Extract the (x, y) coordinate from the center of the cell holding the provided text.  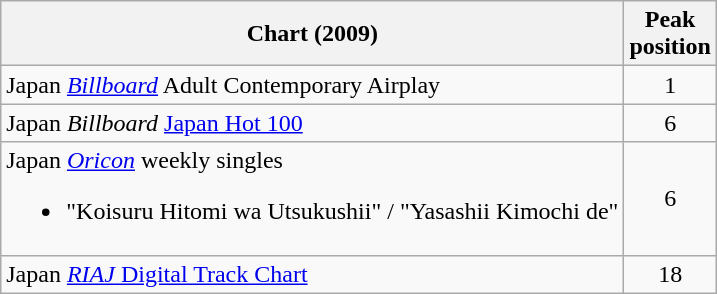
Chart (2009) (312, 34)
Peakposition (670, 34)
Japan RIAJ Digital Track Chart (312, 274)
Japan Billboard Japan Hot 100 (312, 123)
Japan Oricon weekly singles"Koisuru Hitomi wa Utsukushii" / "Yasashii Kimochi de" (312, 198)
18 (670, 274)
Japan Billboard Adult Contemporary Airplay (312, 85)
1 (670, 85)
